Locate the cell with the specified text and output its (x, y) center coordinate. 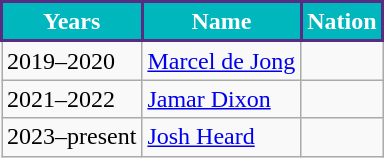
2021–2022 (72, 99)
Name (222, 22)
2023–present (72, 137)
2019–2020 (72, 60)
Josh Heard (222, 137)
Years (72, 22)
Nation (342, 22)
Jamar Dixon (222, 99)
Marcel de Jong (222, 60)
